Scan for the cell matching the given text and deliver its (X, Y) coordinate at center. 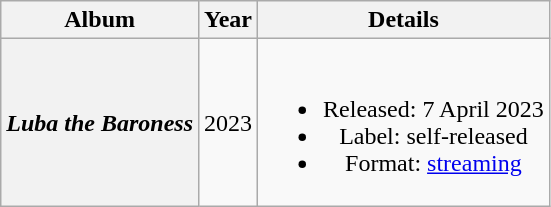
Luba the Baroness (100, 122)
2023 (228, 122)
Details (404, 20)
Album (100, 20)
Year (228, 20)
Released: 7 April 2023Label: self-releasedFormat: streaming (404, 122)
